Return [x, y] of the center of cell containing provided text 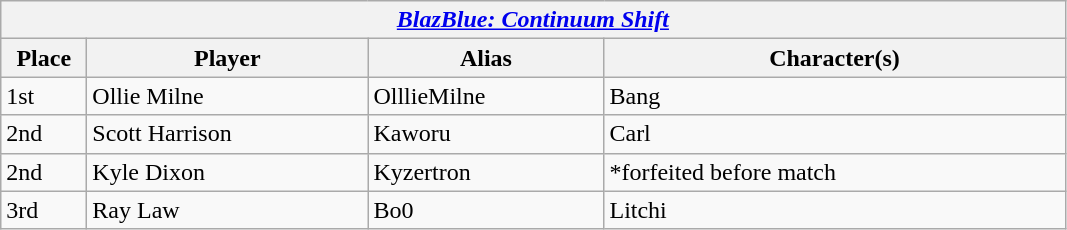
Kaworu [486, 134]
Carl [834, 134]
Character(s) [834, 58]
Ray Law [228, 210]
Alias [486, 58]
Ollie Milne [228, 96]
BlazBlue: Continuum Shift [533, 20]
*forfeited before match [834, 172]
Bang [834, 96]
Place [44, 58]
Bo0 [486, 210]
OlllieMilne [486, 96]
3rd [44, 210]
Kyle Dixon [228, 172]
Player [228, 58]
Scott Harrison [228, 134]
Kyzertron [486, 172]
Litchi [834, 210]
1st [44, 96]
